Determine the (X, Y) coordinate at the center of the cell enclosing the given text.  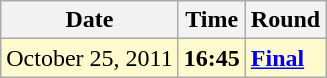
October 25, 2011 (90, 58)
Round (285, 20)
16:45 (212, 58)
Date (90, 20)
Final (285, 58)
Time (212, 20)
